Provide the [x, y] coordinate of the cell's center where the given text is located.  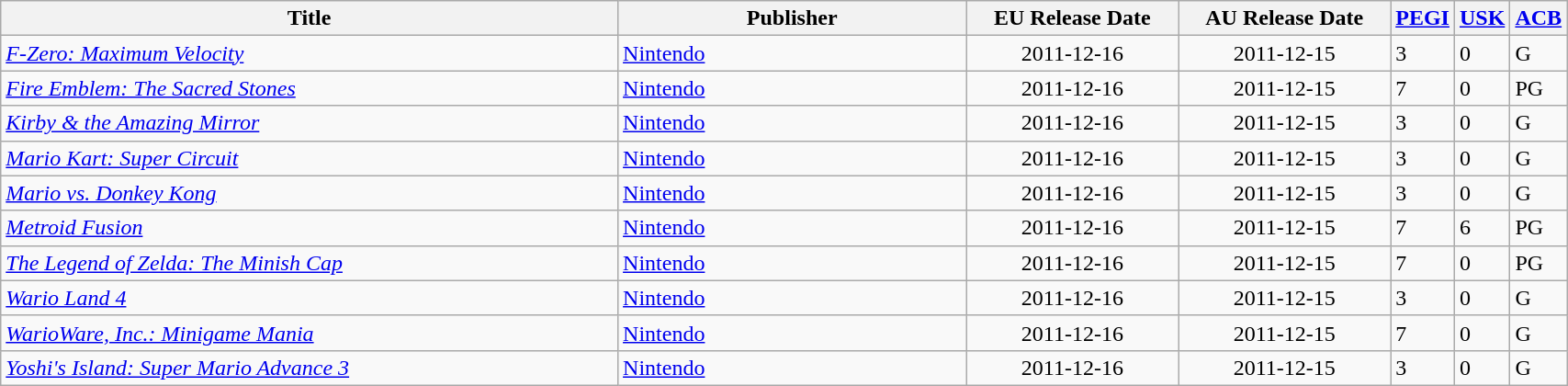
EU Release Date [1073, 18]
6 [1482, 228]
Kirby & the Amazing Mirror [310, 123]
Publisher [792, 18]
AU Release Date [1284, 18]
Mario Kart: Super Circuit [310, 158]
WarioWare, Inc.: Minigame Mania [310, 333]
Metroid Fusion [310, 228]
The Legend of Zelda: The Minish Cap [310, 263]
PEGI [1423, 18]
F-Zero: Maximum Velocity [310, 53]
USK [1482, 18]
Mario vs. Donkey Kong [310, 193]
ACB [1539, 18]
Yoshi's Island: Super Mario Advance 3 [310, 368]
Fire Emblem: The Sacred Stones [310, 88]
Title [310, 18]
Wario Land 4 [310, 298]
